Find where the given text appears and provide that cell's center as [x, y] coordinate. 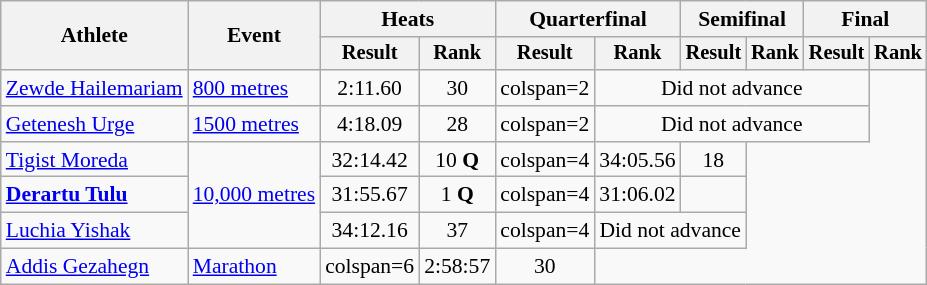
32:14.42 [370, 160]
Event [254, 36]
31:06.02 [637, 195]
Luchia Yishak [94, 231]
Addis Gezahegn [94, 267]
Semifinal [742, 19]
Zewde Hailemariam [94, 88]
37 [457, 231]
34:05.56 [637, 160]
colspan=6 [370, 267]
Final [866, 19]
10 Q [457, 160]
2:58:57 [457, 267]
Heats [408, 19]
1500 metres [254, 124]
34:12.16 [370, 231]
Derartu Tulu [94, 195]
Marathon [254, 267]
18 [714, 160]
Getenesh Urge [94, 124]
1 Q [457, 195]
Athlete [94, 36]
28 [457, 124]
800 metres [254, 88]
Quarterfinal [588, 19]
Tigist Moreda [94, 160]
10,000 metres [254, 196]
4:18.09 [370, 124]
2:11.60 [370, 88]
31:55.67 [370, 195]
